Return the (X, Y) coordinate for the center point of the cell that contains the specified text.  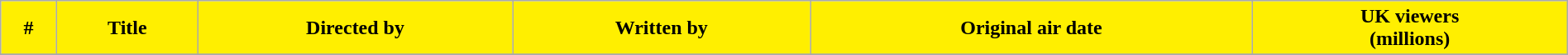
# (28, 28)
Title (127, 28)
Original air date (1031, 28)
UK viewers(millions) (1409, 28)
Directed by (356, 28)
Written by (662, 28)
